Scan for the cell matching the given text and deliver its [x, y] coordinate at center. 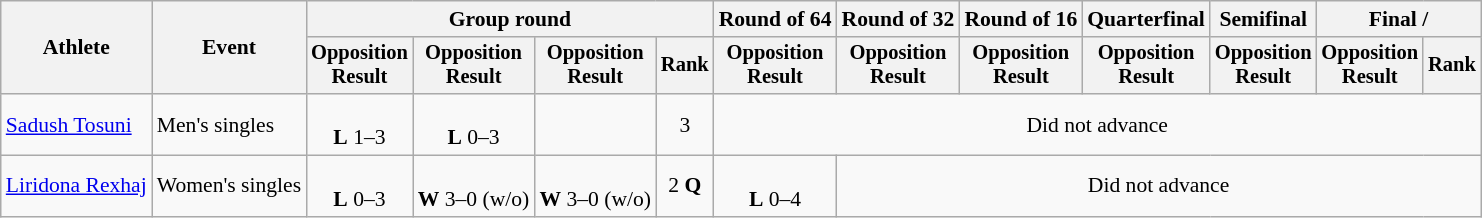
L 1–3 [360, 124]
Round of 32 [898, 19]
Round of 16 [1020, 19]
Final / [1398, 19]
Quarterfinal [1146, 19]
Sadush Tosuni [76, 124]
Women's singles [229, 186]
Round of 64 [776, 19]
Semifinal [1264, 19]
L 0–4 [776, 186]
Liridona Rexhaj [76, 186]
2 Q [685, 186]
Athlete [76, 48]
3 [685, 124]
Group round [510, 19]
Men's singles [229, 124]
Event [229, 48]
